Output the [x, y] coordinate of the center of the cell containing the given text.  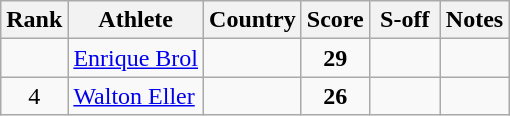
Enrique Brol [136, 58]
Country [253, 20]
S-off [404, 20]
Notes [474, 20]
26 [335, 96]
29 [335, 58]
Athlete [136, 20]
4 [34, 96]
Rank [34, 20]
Score [335, 20]
Walton Eller [136, 96]
